Determine the [x, y] coordinate at the center of the cell enclosing the given text.  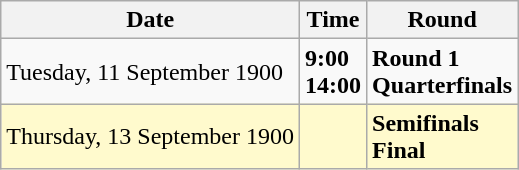
SemifinalsFinal [442, 136]
Round 1Quarterfinals [442, 72]
Thursday, 13 September 1900 [150, 136]
Time [334, 20]
9:0014:00 [334, 72]
Tuesday, 11 September 1900 [150, 72]
Date [150, 20]
Round [442, 20]
